From the cell containing the given text, extract its center point as [x, y] coordinate. 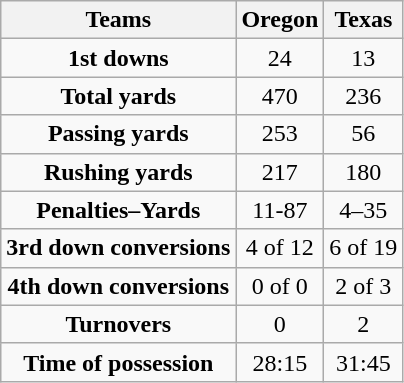
2 [364, 324]
Turnovers [118, 324]
Oregon [280, 20]
4 of 12 [280, 248]
4th down conversions [118, 286]
0 [280, 324]
13 [364, 58]
Time of possession [118, 362]
24 [280, 58]
31:45 [364, 362]
1st downs [118, 58]
217 [280, 172]
2 of 3 [364, 286]
Rushing yards [118, 172]
0 of 0 [280, 286]
Passing yards [118, 134]
Texas [364, 20]
Penalties–Yards [118, 210]
470 [280, 96]
56 [364, 134]
3rd down conversions [118, 248]
Teams [118, 20]
236 [364, 96]
6 of 19 [364, 248]
253 [280, 134]
180 [364, 172]
Total yards [118, 96]
4–35 [364, 210]
28:15 [280, 362]
11-87 [280, 210]
